Pinpoint the cell where the given text exists, returning its (x, y) midpoint coordinate. 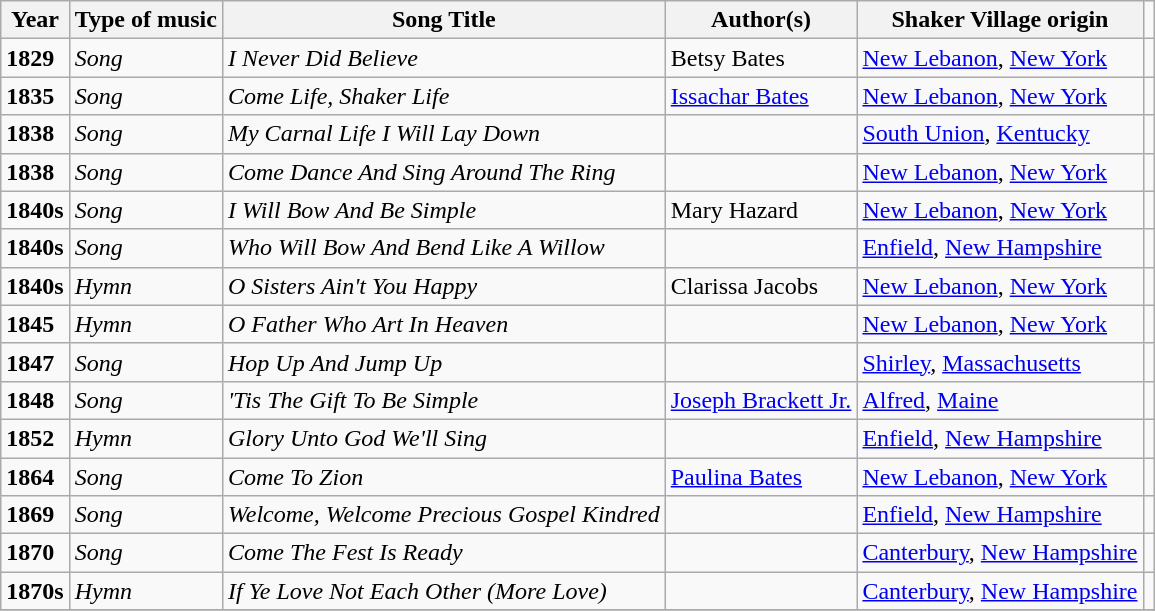
Mary Hazard (761, 210)
Betsy Bates (761, 58)
I Never Did Believe (444, 58)
Alfred, Maine (1000, 400)
I Will Bow And Be Simple (444, 210)
O Sisters Ain't You Happy (444, 286)
1835 (35, 96)
1864 (35, 477)
Welcome, Welcome Precious Gospel Kindred (444, 515)
Issachar Bates (761, 96)
Shirley, Massachusetts (1000, 362)
1847 (35, 362)
Come Dance And Sing Around The Ring (444, 172)
My Carnal Life I Will Lay Down (444, 134)
Come The Fest Is Ready (444, 553)
Year (35, 20)
1852 (35, 438)
O Father Who Art In Heaven (444, 324)
1848 (35, 400)
1829 (35, 58)
If Ye Love Not Each Other (More Love) (444, 591)
Joseph Brackett Jr. (761, 400)
Who Will Bow And Bend Like A Willow (444, 248)
Hop Up And Jump Up (444, 362)
Come To Zion (444, 477)
'Tis The Gift To Be Simple (444, 400)
Clarissa Jacobs (761, 286)
Glory Unto God We'll Sing (444, 438)
South Union, Kentucky (1000, 134)
1845 (35, 324)
Song Title (444, 20)
Shaker Village origin (1000, 20)
Author(s) (761, 20)
1869 (35, 515)
1870s (35, 591)
Paulina Bates (761, 477)
Type of music (146, 20)
Come Life, Shaker Life (444, 96)
1870 (35, 553)
